Locate the cell with the specified text and output its [X, Y] center coordinate. 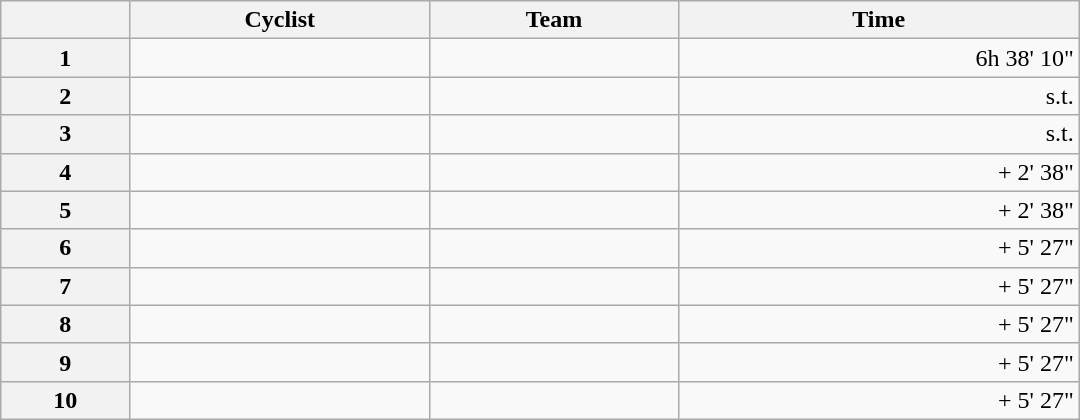
3 [66, 134]
5 [66, 210]
6h 38' 10" [878, 58]
Time [878, 20]
10 [66, 400]
4 [66, 172]
8 [66, 324]
6 [66, 248]
1 [66, 58]
7 [66, 286]
2 [66, 96]
Team [554, 20]
9 [66, 362]
Cyclist [280, 20]
